For the text-containing cell, return its midpoint in (X, Y) coordinate format. 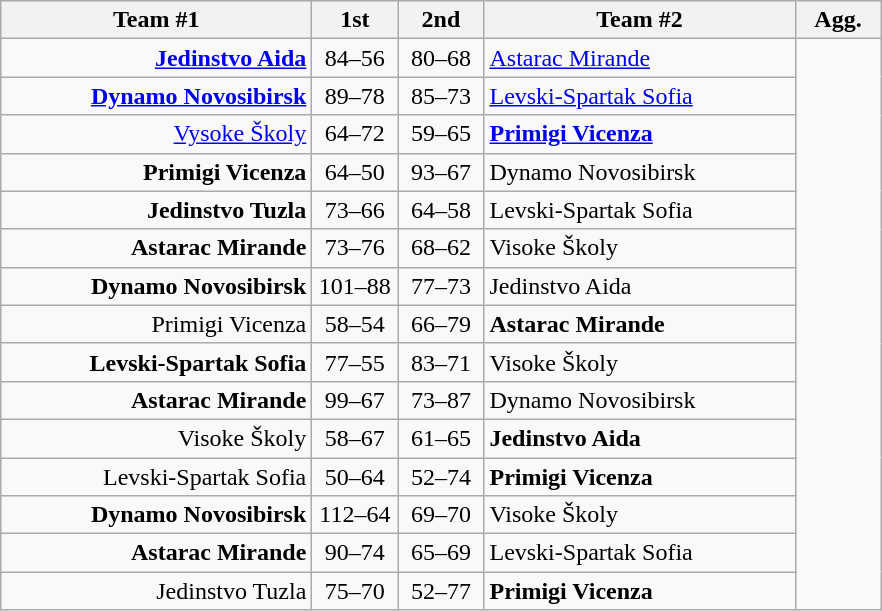
73–76 (355, 248)
69–70 (441, 515)
101–88 (355, 286)
58–67 (355, 438)
Team #2 (640, 20)
1st (355, 20)
84–56 (355, 58)
89–78 (355, 96)
73–87 (441, 400)
75–70 (355, 591)
52–77 (441, 591)
85–73 (441, 96)
77–73 (441, 286)
Agg. (838, 20)
61–65 (441, 438)
58–54 (355, 324)
66–79 (441, 324)
50–64 (355, 477)
64–50 (355, 172)
64–72 (355, 134)
Vysoke Školy (156, 134)
73–66 (355, 210)
93–67 (441, 172)
99–67 (355, 400)
59–65 (441, 134)
83–71 (441, 362)
112–64 (355, 515)
77–55 (355, 362)
2nd (441, 20)
Team #1 (156, 20)
80–68 (441, 58)
65–69 (441, 553)
64–58 (441, 210)
68–62 (441, 248)
52–74 (441, 477)
90–74 (355, 553)
